Scan for the cell matching the given text and deliver its [X, Y] coordinate at center. 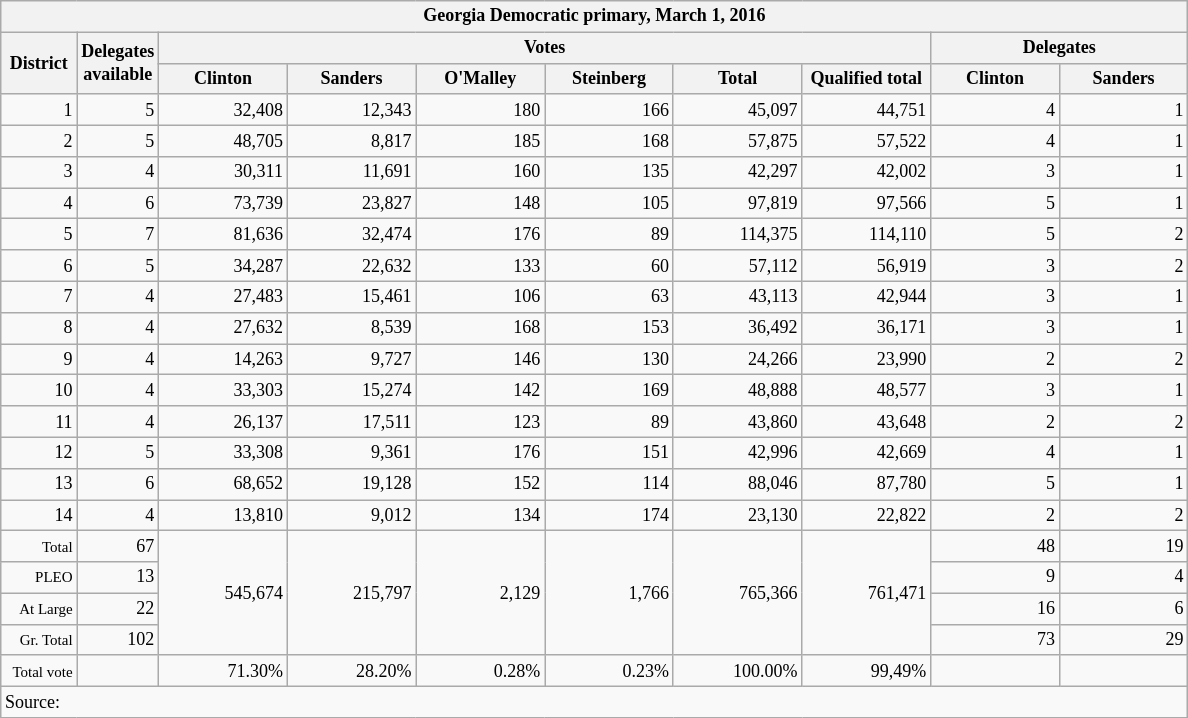
152 [480, 484]
30,311 [224, 172]
765,366 [738, 594]
29 [1124, 640]
73,739 [224, 204]
215,797 [352, 594]
45,097 [738, 110]
151 [610, 452]
O'Malley [480, 78]
16 [996, 608]
13,810 [224, 516]
57,522 [866, 140]
28.20% [352, 670]
42,944 [866, 296]
43,648 [866, 422]
33,308 [224, 452]
Votes [545, 48]
114 [610, 484]
44,751 [866, 110]
PLEO [39, 578]
68,652 [224, 484]
22 [118, 608]
48,888 [738, 390]
34,287 [224, 266]
At Large [39, 608]
134 [480, 516]
17,511 [352, 422]
174 [610, 516]
1,766 [610, 594]
63 [610, 296]
23,990 [866, 360]
Qualified total [866, 78]
105 [610, 204]
27,632 [224, 328]
160 [480, 172]
District [39, 63]
36,492 [738, 328]
106 [480, 296]
33,303 [224, 390]
42,002 [866, 172]
12,343 [352, 110]
27,483 [224, 296]
Delegates [1060, 48]
9,727 [352, 360]
153 [610, 328]
42,996 [738, 452]
10 [39, 390]
99,49% [866, 670]
14,263 [224, 360]
26,137 [224, 422]
142 [480, 390]
185 [480, 140]
123 [480, 422]
Steinberg [610, 78]
43,113 [738, 296]
19 [1124, 546]
14 [39, 516]
97,819 [738, 204]
42,297 [738, 172]
60 [610, 266]
32,474 [352, 234]
100.00% [738, 670]
180 [480, 110]
Total vote [39, 670]
130 [610, 360]
32,408 [224, 110]
12 [39, 452]
87,780 [866, 484]
11 [39, 422]
9,361 [352, 452]
22,822 [866, 516]
0.23% [610, 670]
Source: [594, 702]
73 [996, 640]
19,128 [352, 484]
48 [996, 546]
22,632 [352, 266]
48,577 [866, 390]
57,112 [738, 266]
166 [610, 110]
8,817 [352, 140]
761,471 [866, 594]
71.30% [224, 670]
114,375 [738, 234]
23,130 [738, 516]
545,674 [224, 594]
48,705 [224, 140]
15,461 [352, 296]
102 [118, 640]
146 [480, 360]
15,274 [352, 390]
42,669 [866, 452]
169 [610, 390]
11,691 [352, 172]
2,129 [480, 594]
9,012 [352, 516]
114,110 [866, 234]
148 [480, 204]
23,827 [352, 204]
0.28% [480, 670]
24,266 [738, 360]
8 [39, 328]
67 [118, 546]
56,919 [866, 266]
43,860 [738, 422]
133 [480, 266]
97,566 [866, 204]
88,046 [738, 484]
36,171 [866, 328]
Delegates available [118, 63]
Gr. Total [39, 640]
57,875 [738, 140]
135 [610, 172]
Georgia Democratic primary, March 1, 2016 [594, 16]
8,539 [352, 328]
81,636 [224, 234]
